Pinpoint the cell where the given text exists, returning its [X, Y] midpoint coordinate. 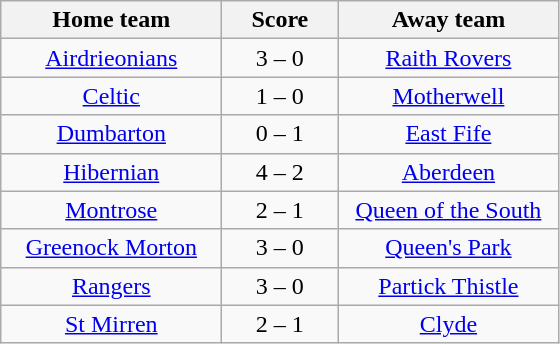
St Mirren [112, 324]
Home team [112, 20]
Motherwell [448, 96]
Hibernian [112, 172]
Score [280, 20]
Partick Thistle [448, 286]
Airdrieonians [112, 58]
Rangers [112, 286]
Queen's Park [448, 248]
Queen of the South [448, 210]
Raith Rovers [448, 58]
4 – 2 [280, 172]
Aberdeen [448, 172]
0 – 1 [280, 134]
1 – 0 [280, 96]
Dumbarton [112, 134]
East Fife [448, 134]
Away team [448, 20]
Celtic [112, 96]
Clyde [448, 324]
Montrose [112, 210]
Greenock Morton [112, 248]
